Determine the (X, Y) coordinate at the center of the cell enclosing the given text.  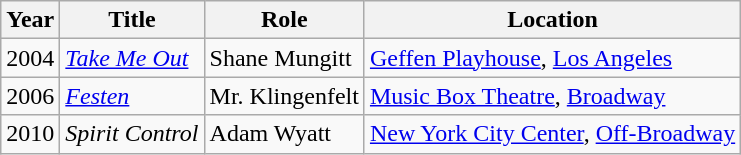
Location (552, 20)
2010 (30, 134)
2004 (30, 58)
Year (30, 20)
Title (132, 20)
Role (284, 20)
Geffen Playhouse, Los Angeles (552, 58)
Spirit Control (132, 134)
Mr. Klingenfelt (284, 96)
New York City Center, Off-Broadway (552, 134)
Take Me Out (132, 58)
Festen (132, 96)
Music Box Theatre, Broadway (552, 96)
Shane Mungitt (284, 58)
Adam Wyatt (284, 134)
2006 (30, 96)
